Search for the cell housing the specified text and yield its (X, Y) center coordinate. 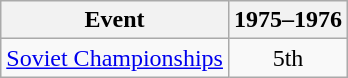
1975–1976 (288, 20)
Event (115, 20)
Soviet Championships (115, 58)
5th (288, 58)
